Provide the (x, y) coordinate of the cell's center where the given text is located.  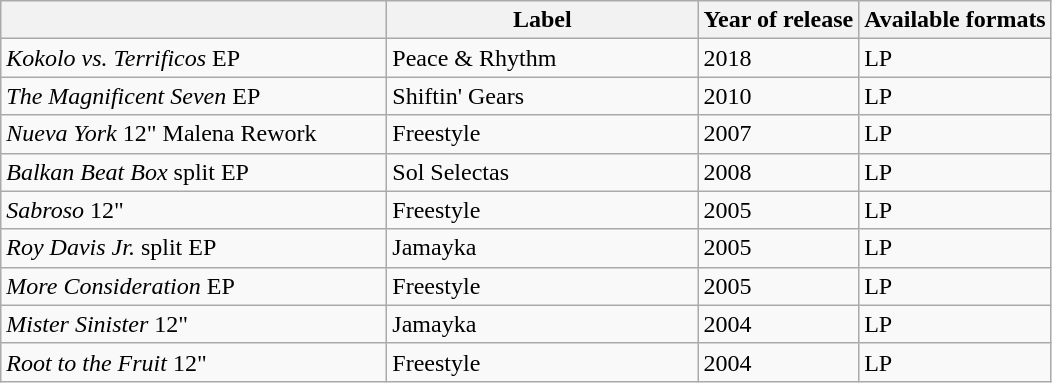
Peace & Rhythm (542, 58)
2008 (778, 172)
More Consideration EP (194, 286)
2007 (778, 134)
Nueva York 12" Malena Rework (194, 134)
Root to the Fruit 12" (194, 362)
Available formats (956, 20)
Kokolo vs. Terrificos EP (194, 58)
Mister Sinister 12" (194, 324)
2018 (778, 58)
Balkan Beat Box split EP (194, 172)
Label (542, 20)
Sabroso 12" (194, 210)
Roy Davis Jr. split EP (194, 248)
Sol Selectas (542, 172)
2010 (778, 96)
The Magnificent Seven EP (194, 96)
Shiftin' Gears (542, 96)
Year of release (778, 20)
